Extract the [x, y] coordinate from the center of the cell holding the provided text.  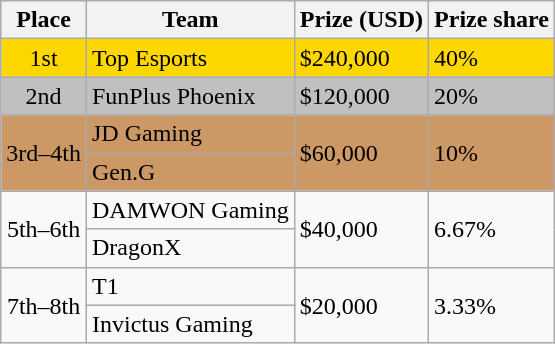
40% [492, 58]
6.67% [492, 229]
Place [44, 20]
20% [492, 96]
DragonX [190, 248]
Invictus Gaming [190, 324]
FunPlus Phoenix [190, 96]
2nd [44, 96]
$60,000 [361, 153]
$40,000 [361, 229]
$20,000 [361, 305]
DAMWON Gaming [190, 210]
T1 [190, 286]
Prize (USD) [361, 20]
Prize share [492, 20]
10% [492, 153]
JD Gaming [190, 134]
3.33% [492, 305]
7th–8th [44, 305]
Team [190, 20]
3rd–4th [44, 153]
Gen.G [190, 172]
5th–6th [44, 229]
Top Esports [190, 58]
$120,000 [361, 96]
$240,000 [361, 58]
1st [44, 58]
